Provide the [x, y] coordinate of the cell's center where the given text is located.  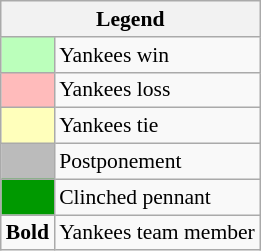
Legend [130, 19]
Yankees win [157, 55]
Yankees tie [157, 126]
Bold [28, 233]
Postponement [157, 162]
Yankees team member [157, 233]
Clinched pennant [157, 197]
Yankees loss [157, 90]
